Capture the cell that displays the provided text and extract its [X, Y] central coordinate. 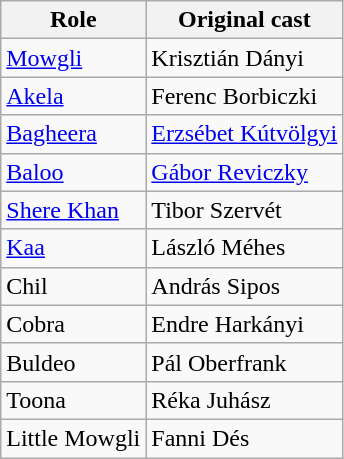
Gábor Reviczky [244, 172]
Bagheera [74, 134]
Baloo [74, 172]
Pál Oberfrank [244, 362]
Endre Harkányi [244, 324]
Akela [74, 96]
Krisztián Dányi [244, 58]
Tibor Szervét [244, 210]
Kaa [74, 248]
Role [74, 20]
László Méhes [244, 248]
Chil [74, 286]
Toona [74, 400]
András Sipos [244, 286]
Ferenc Borbiczki [244, 96]
Mowgli [74, 58]
Cobra [74, 324]
Little Mowgli [74, 438]
Buldeo [74, 362]
Erzsébet Kútvölgyi [244, 134]
Fanni Dés [244, 438]
Shere Khan [74, 210]
Réka Juhász [244, 400]
Original cast [244, 20]
